Return [x, y] of the center of cell containing provided text 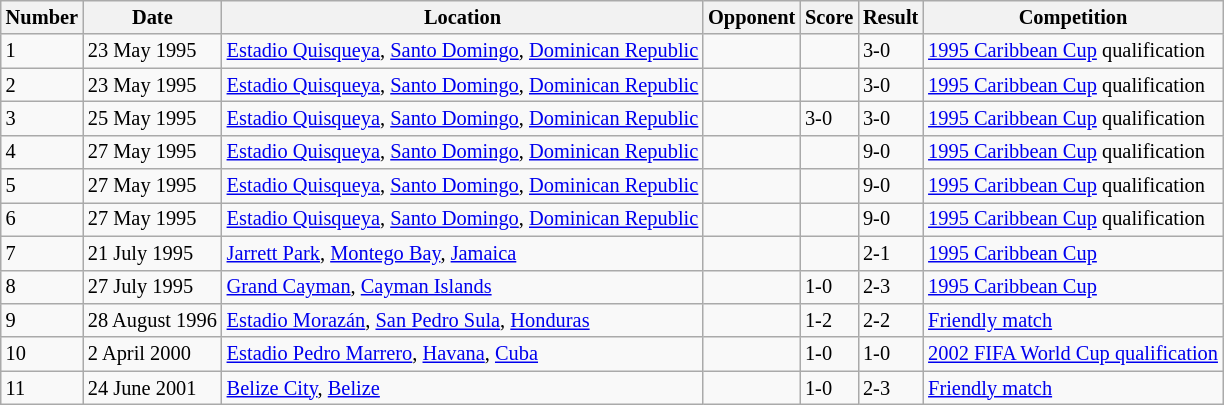
Estadio Pedro Marrero, Havana, Cuba [462, 354]
2-1 [890, 253]
10 [42, 354]
2 April 2000 [152, 354]
6 [42, 219]
5 [42, 186]
Estadio Morazán, San Pedro Sula, Honduras [462, 320]
9 [42, 320]
Grand Cayman, Cayman Islands [462, 287]
25 May 1995 [152, 118]
Belize City, Belize [462, 388]
28 August 1996 [152, 320]
7 [42, 253]
21 July 1995 [152, 253]
Opponent [752, 17]
3 [42, 118]
Score [829, 17]
1-2 [829, 320]
2002 FIFA World Cup qualification [1073, 354]
27 July 1995 [152, 287]
11 [42, 388]
Number [42, 17]
8 [42, 287]
4 [42, 152]
Location [462, 17]
24 June 2001 [152, 388]
1 [42, 51]
2 [42, 85]
Jarrett Park, Montego Bay, Jamaica [462, 253]
Competition [1073, 17]
Date [152, 17]
2-2 [890, 320]
Result [890, 17]
